Output the [x, y] coordinate of the center of the cell containing the given text.  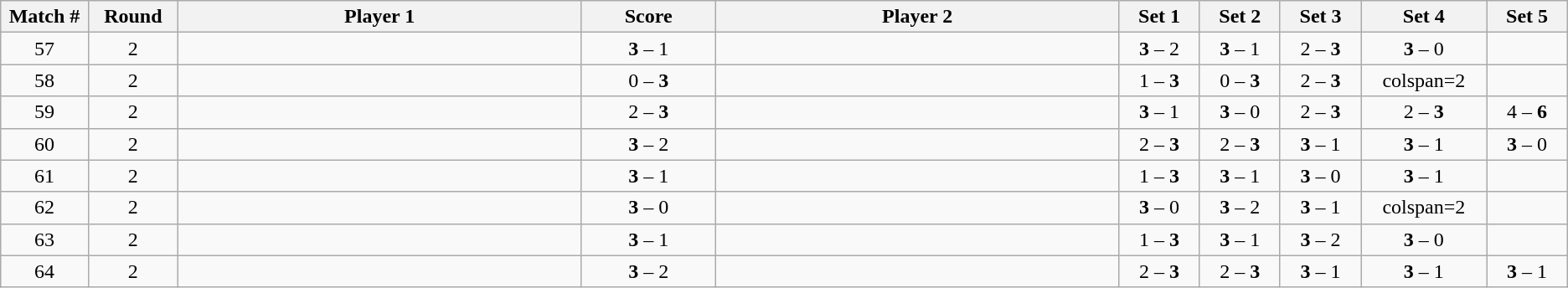
60 [45, 144]
Round [132, 17]
63 [45, 239]
Player 2 [916, 17]
64 [45, 271]
Set 4 [1424, 17]
Score [648, 17]
Set 2 [1240, 17]
Match # [45, 17]
4 – 6 [1527, 112]
57 [45, 49]
58 [45, 80]
62 [45, 208]
Set 1 [1159, 17]
Set 5 [1527, 17]
Set 3 [1320, 17]
59 [45, 112]
Player 1 [379, 17]
61 [45, 176]
